Identify which cell holds the provided text, then report its (x, y) central coordinate. 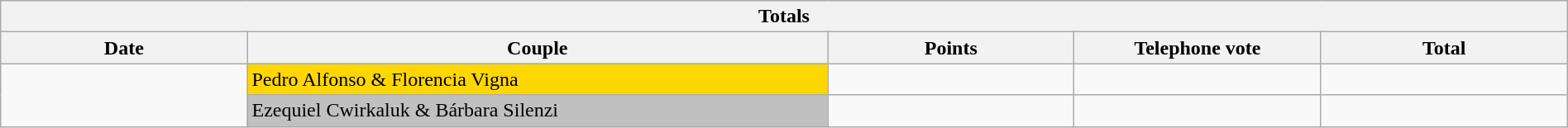
Total (1444, 48)
Date (124, 48)
Couple (538, 48)
Ezequiel Cwirkaluk & Bárbara Silenzi (538, 111)
Totals (784, 17)
Pedro Alfonso & Florencia Vigna (538, 79)
Points (951, 48)
Telephone vote (1198, 48)
